Provide the (X, Y) coordinate of the cell's center where the given text is located.  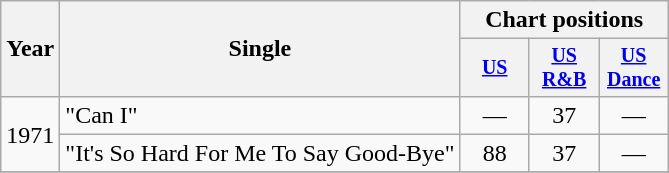
"It's So Hard For Me To Say Good-Bye" (260, 153)
USR&B (564, 68)
Year (30, 49)
88 (494, 153)
USDance (634, 68)
US (494, 68)
Single (260, 49)
Chart positions (564, 20)
1971 (30, 134)
"Can I" (260, 115)
